For the text-containing cell, return its midpoint in (X, Y) coordinate format. 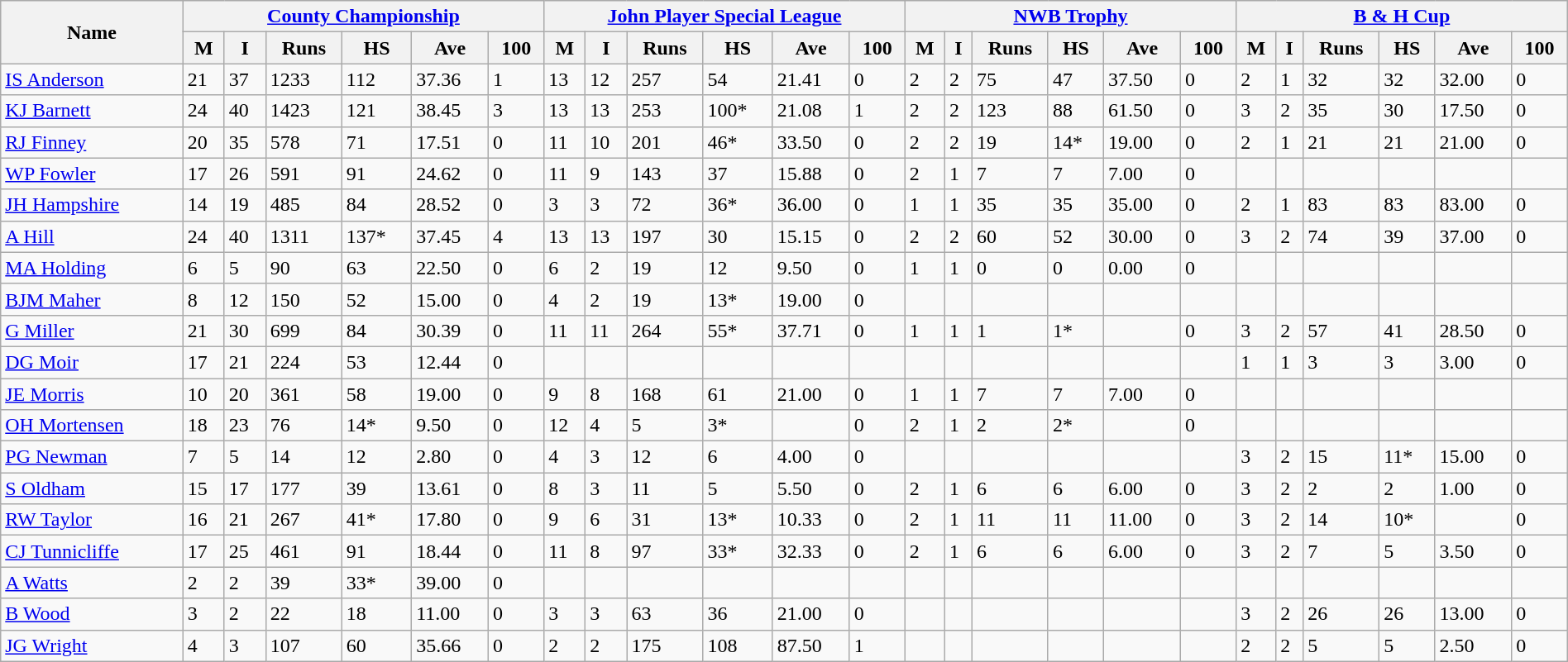
76 (304, 426)
B Wood (92, 614)
28.50 (1474, 331)
75 (1010, 79)
37.36 (450, 79)
JH Hampshire (92, 205)
72 (665, 205)
41 (1408, 331)
36 (738, 614)
123 (1010, 111)
JG Wright (92, 645)
150 (304, 299)
4.00 (810, 457)
53 (376, 362)
17.50 (1474, 111)
74 (1341, 236)
2.50 (1474, 645)
264 (665, 331)
41* (376, 520)
100* (738, 111)
361 (304, 394)
21.08 (810, 111)
61.50 (1143, 111)
CJ Tunnicliffe (92, 551)
35.66 (450, 645)
1311 (304, 236)
OH Mortensen (92, 426)
3.00 (1474, 362)
24.62 (450, 174)
253 (665, 111)
1233 (304, 79)
3.50 (1474, 551)
224 (304, 362)
G Miller (92, 331)
IS Anderson (92, 79)
S Oldham (92, 488)
36* (738, 205)
485 (304, 205)
121 (376, 111)
112 (376, 79)
578 (304, 142)
13.00 (1474, 614)
17.51 (450, 142)
23 (245, 426)
37.45 (450, 236)
461 (304, 551)
175 (665, 645)
5.50 (810, 488)
JE Morris (92, 394)
90 (304, 268)
31 (665, 520)
699 (304, 331)
22.50 (450, 268)
39.00 (450, 583)
57 (1341, 331)
32.00 (1474, 79)
10* (1408, 520)
58 (376, 394)
1* (1075, 331)
15.15 (810, 236)
71 (376, 142)
37.71 (810, 331)
33.50 (810, 142)
22 (304, 614)
107 (304, 645)
10.33 (810, 520)
88 (1075, 111)
97 (665, 551)
32.33 (810, 551)
143 (665, 174)
DG Moir (92, 362)
A Hill (92, 236)
177 (304, 488)
30.00 (1143, 236)
168 (665, 394)
25 (245, 551)
18.44 (450, 551)
John Player Special League (724, 17)
PG Newman (92, 457)
MA Holding (92, 268)
16 (203, 520)
46* (738, 142)
15.88 (810, 174)
Name (92, 32)
RW Taylor (92, 520)
RJ Finney (92, 142)
17.80 (450, 520)
28.52 (450, 205)
1.00 (1474, 488)
47 (1075, 79)
55* (738, 331)
2.80 (450, 457)
37.50 (1143, 79)
1423 (304, 111)
21.41 (810, 79)
BJM Maher (92, 299)
267 (304, 520)
3* (738, 426)
591 (304, 174)
0.00 (1143, 268)
2* (1075, 426)
201 (665, 142)
WP Fowler (92, 174)
83.00 (1474, 205)
257 (665, 79)
38.45 (450, 111)
54 (738, 79)
137* (376, 236)
36.00 (810, 205)
30.39 (450, 331)
35.00 (1143, 205)
61 (738, 394)
County Championship (364, 17)
108 (738, 645)
A Watts (92, 583)
37.00 (1474, 236)
B & H Cup (1403, 17)
12.44 (450, 362)
197 (665, 236)
87.50 (810, 645)
KJ Barnett (92, 111)
11* (1408, 457)
13.61 (450, 488)
NWB Trophy (1070, 17)
